Detect which cell encompasses the target text, then output its [X, Y] center coordinate. 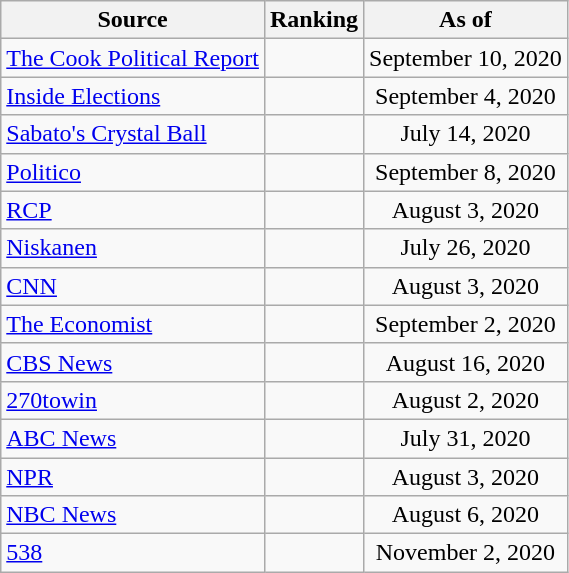
ABC News [133, 438]
November 2, 2020 [466, 553]
The Cook Political Report [133, 58]
Sabato's Crystal Ball [133, 134]
NPR [133, 477]
August 2, 2020 [466, 400]
Inside Elections [133, 96]
As of [466, 20]
September 10, 2020 [466, 58]
Source [133, 20]
Politico [133, 172]
RCP [133, 210]
September 4, 2020 [466, 96]
538 [133, 553]
July 26, 2020 [466, 248]
CNN [133, 286]
NBC News [133, 515]
August 6, 2020 [466, 515]
September 2, 2020 [466, 324]
Niskanen [133, 248]
The Economist [133, 324]
270towin [133, 400]
Ranking [314, 20]
August 16, 2020 [466, 362]
July 14, 2020 [466, 134]
CBS News [133, 362]
July 31, 2020 [466, 438]
September 8, 2020 [466, 172]
